Return the [X, Y] coordinate for the center point of the cell that contains the specified text.  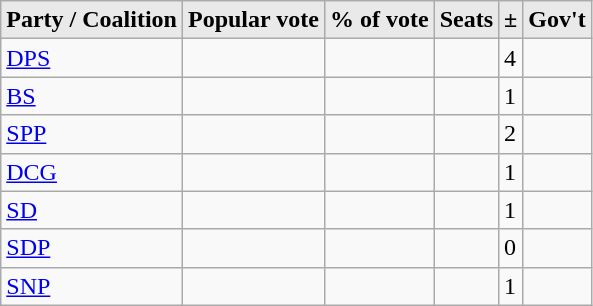
4 [511, 58]
0 [511, 248]
SPP [92, 134]
± [511, 20]
SD [92, 210]
Popular vote [253, 20]
SDP [92, 248]
2 [511, 134]
DCG [92, 172]
Gov't [557, 20]
Party / Coalition [92, 20]
% of vote [379, 20]
BS [92, 96]
SNP [92, 286]
Seats [466, 20]
DPS [92, 58]
